Locate the cell with the specified text and output its [X, Y] center coordinate. 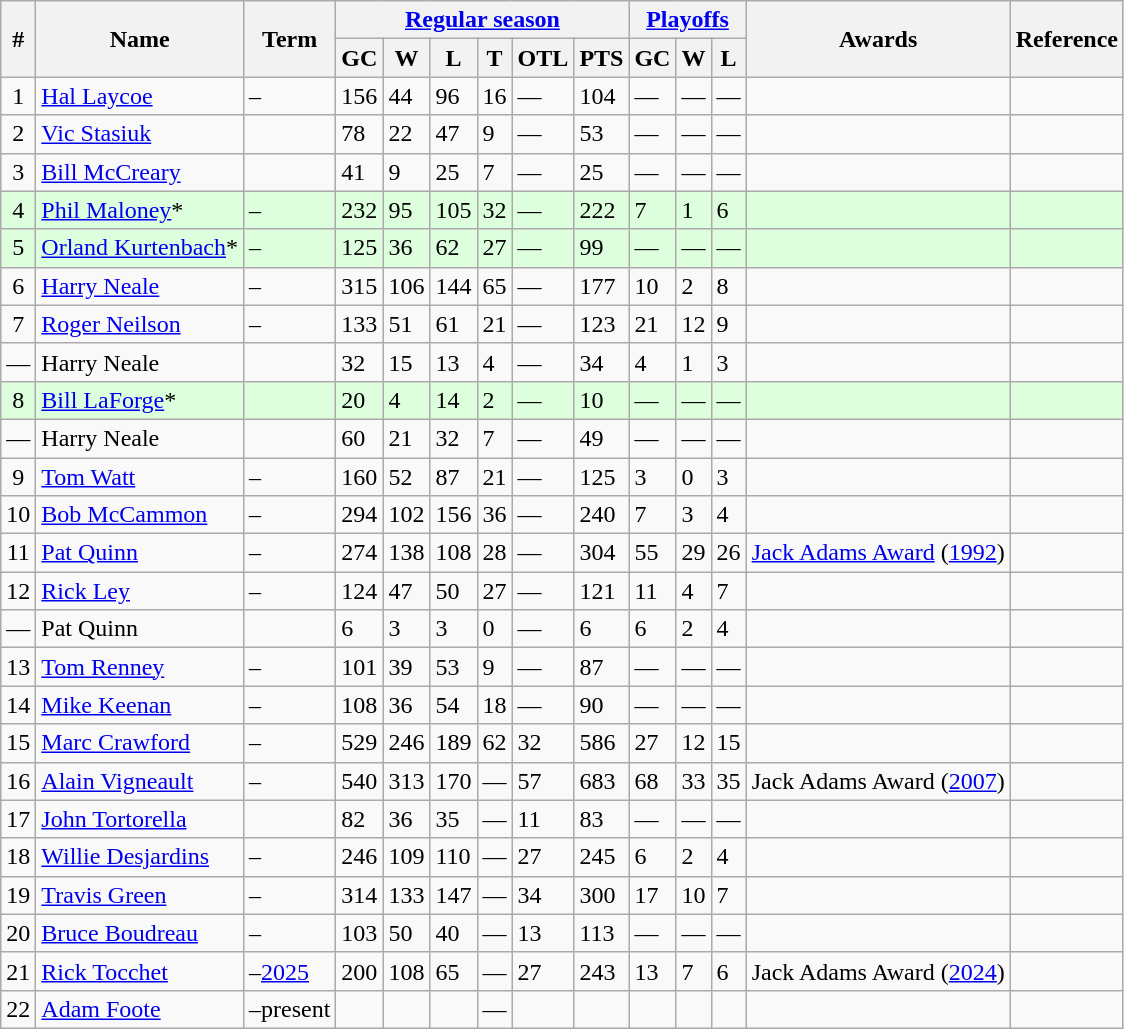
304 [602, 553]
40 [454, 933]
52 [406, 477]
102 [406, 515]
138 [406, 553]
104 [602, 96]
96 [454, 96]
147 [454, 895]
PTS [602, 58]
Willie Desjardins [140, 857]
Mike Keenan [140, 705]
29 [694, 553]
160 [360, 477]
Orland Kurtenbach* [140, 248]
189 [454, 743]
294 [360, 515]
Reference [1066, 39]
83 [602, 819]
222 [602, 210]
113 [602, 933]
Vic Stasiuk [140, 134]
Jack Adams Award (2024) [878, 971]
5 [18, 248]
586 [602, 743]
41 [360, 172]
200 [360, 971]
54 [454, 705]
Marc Crawford [140, 743]
315 [360, 286]
Term [289, 39]
245 [602, 857]
99 [602, 248]
Rick Ley [140, 591]
300 [602, 895]
123 [602, 324]
529 [360, 743]
Tom Renney [140, 667]
144 [454, 286]
44 [406, 96]
683 [602, 781]
Jack Adams Award (1992) [878, 553]
Jack Adams Award (2007) [878, 781]
101 [360, 667]
28 [494, 553]
121 [602, 591]
110 [454, 857]
26 [728, 553]
170 [454, 781]
19 [18, 895]
540 [360, 781]
313 [406, 781]
68 [652, 781]
Bill McCreary [140, 172]
Awards [878, 39]
49 [602, 438]
106 [406, 286]
124 [360, 591]
T [494, 58]
Rick Tocchet [140, 971]
103 [360, 933]
Name [140, 39]
Playoffs [688, 20]
Bob McCammon [140, 515]
John Tortorella [140, 819]
Bill LaForge* [140, 400]
OTL [543, 58]
39 [406, 667]
55 [652, 553]
314 [360, 895]
51 [406, 324]
# [18, 39]
82 [360, 819]
105 [454, 210]
78 [360, 134]
Adam Foote [140, 1009]
177 [602, 286]
90 [602, 705]
33 [694, 781]
61 [454, 324]
Alain Vigneault [140, 781]
95 [406, 210]
232 [360, 210]
Bruce Boudreau [140, 933]
60 [360, 438]
Regular season [482, 20]
Roger Neilson [140, 324]
Tom Watt [140, 477]
57 [543, 781]
–2025 [289, 971]
Hal Laycoe [140, 96]
243 [602, 971]
Travis Green [140, 895]
240 [602, 515]
109 [406, 857]
–present [289, 1009]
Phil Maloney* [140, 210]
274 [360, 553]
